Scan for the cell matching the given text and deliver its [x, y] coordinate at center. 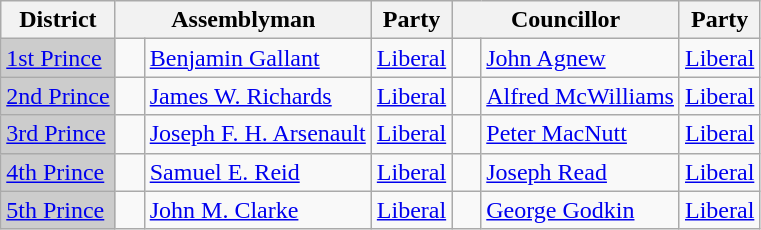
John Agnew [580, 58]
James W. Richards [258, 96]
Assemblyman [243, 20]
Alfred McWilliams [580, 96]
Joseph F. H. Arsenault [258, 134]
5th Prince [58, 210]
2nd Prince [58, 96]
1st Prince [58, 58]
George Godkin [580, 210]
3rd Prince [58, 134]
4th Prince [58, 172]
Joseph Read [580, 172]
Peter MacNutt [580, 134]
Samuel E. Reid [258, 172]
John M. Clarke [258, 210]
Councillor [566, 20]
District [58, 20]
Benjamin Gallant [258, 58]
